Scan for the cell matching the given text and deliver its [x, y] coordinate at center. 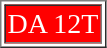
DA 12T [52, 24]
